For the text-containing cell, return its midpoint in [x, y] coordinate format. 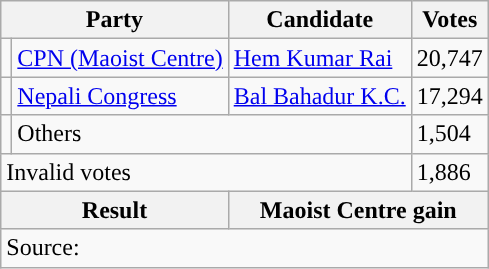
Invalid votes [206, 172]
Others [212, 134]
Maoist Centre gain [358, 210]
Votes [450, 20]
Bal Bahadur K.C. [320, 96]
Hem Kumar Rai [320, 58]
Party [114, 20]
20,747 [450, 58]
17,294 [450, 96]
1,504 [450, 134]
1,886 [450, 172]
CPN (Maoist Centre) [120, 58]
Result [114, 210]
Candidate [320, 20]
Source: [245, 248]
Nepali Congress [120, 96]
